Extract the (x, y) coordinate from the center of the cell holding the provided text.  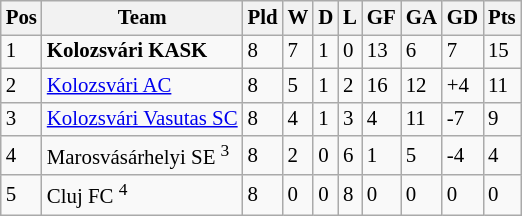
Team (142, 18)
-4 (462, 156)
+4 (462, 85)
L (350, 18)
GF (382, 18)
GA (422, 18)
GD (462, 18)
W (298, 18)
Kolozsvári AC (142, 85)
Kolozsvári KASK (142, 51)
13 (382, 51)
Pld (263, 18)
12 (422, 85)
16 (382, 85)
15 (502, 51)
9 (502, 119)
Marosvásárhelyi SE 3 (142, 156)
Cluj FC 4 (142, 194)
-7 (462, 119)
Kolozsvári Vasutas SC (142, 119)
Pos (22, 18)
D (326, 18)
Pts (502, 18)
